Output the (x, y) coordinate of the center of the cell containing the given text.  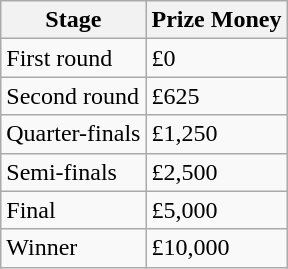
£1,250 (216, 134)
First round (74, 58)
£2,500 (216, 172)
£0 (216, 58)
Stage (74, 20)
Final (74, 210)
£5,000 (216, 210)
Prize Money (216, 20)
£625 (216, 96)
Winner (74, 248)
£10,000 (216, 248)
Semi-finals (74, 172)
Second round (74, 96)
Quarter-finals (74, 134)
